Identify which cell holds the provided text, then report its (X, Y) central coordinate. 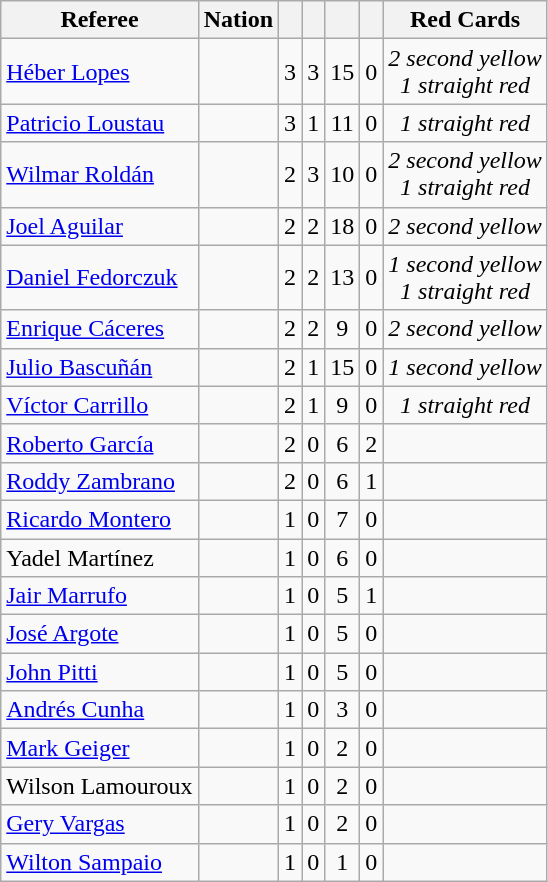
Ricardo Montero (100, 519)
Julio Bascuñán (100, 367)
John Pitti (100, 672)
11 (342, 123)
Enrique Cáceres (100, 329)
Wilmar Roldán (100, 174)
José Argote (100, 634)
Jair Marrufo (100, 596)
Roddy Zambrano (100, 481)
1 second yellow (465, 367)
13 (342, 278)
Wilton Sampaio (100, 862)
Wilson Lamouroux (100, 786)
Héber Lopes (100, 72)
Roberto García (100, 443)
Gery Vargas (100, 824)
Joel Aguilar (100, 226)
Víctor Carrillo (100, 405)
Yadel Martínez (100, 557)
10 (342, 174)
Daniel Fedorczuk (100, 278)
18 (342, 226)
7 (342, 519)
Referee (100, 20)
Nation (238, 20)
Andrés Cunha (100, 710)
Patricio Loustau (100, 123)
1 second yellow1 straight red (465, 278)
Red Cards (465, 20)
Mark Geiger (100, 748)
